Find where the given text appears and provide that cell's center as [X, Y] coordinate. 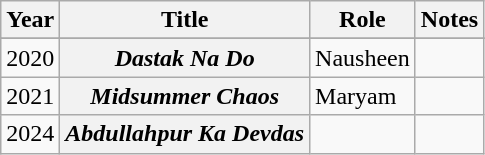
Title [185, 20]
Role [363, 20]
2024 [30, 134]
Year [30, 20]
Notes [449, 20]
Dastak Na Do [185, 58]
2020 [30, 58]
2021 [30, 96]
Abdullahpur Ka Devdas [185, 134]
Maryam [363, 96]
Nausheen [363, 58]
Midsummer Chaos [185, 96]
